Capture the cell that displays the provided text and extract its [X, Y] central coordinate. 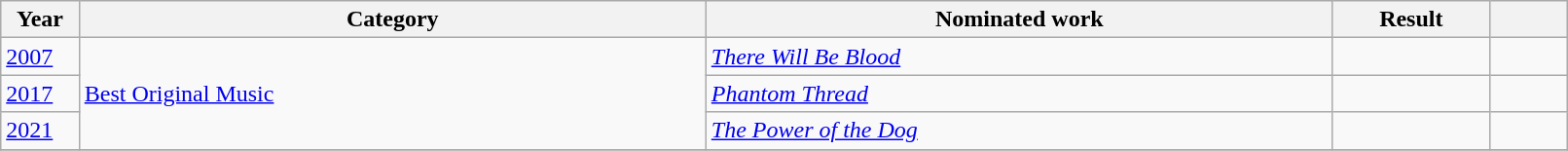
Phantom Thread [1019, 94]
There Will Be Blood [1019, 57]
The Power of the Dog [1019, 131]
2017 [40, 94]
2007 [40, 57]
Nominated work [1019, 19]
Result [1411, 19]
Category [392, 19]
Best Original Music [392, 94]
2021 [40, 131]
Year [40, 19]
